From the cell containing the given text, extract its center point as (x, y) coordinate. 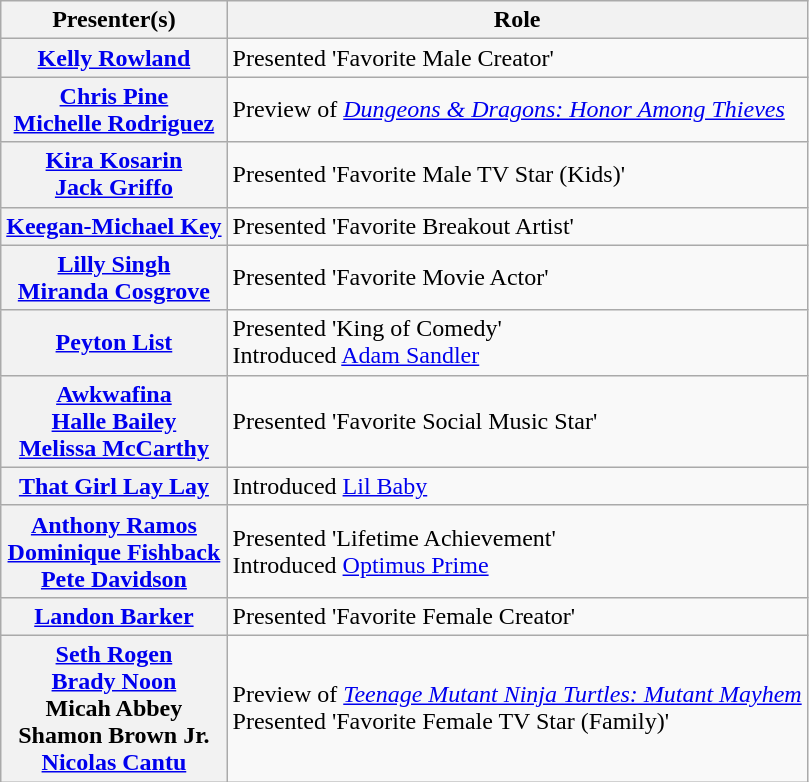
Presented 'Favorite Male TV Star (Kids)' (517, 174)
Presented 'Favorite Female Creator' (517, 616)
Presented 'Lifetime Achievement'Introduced Optimus Prime (517, 551)
That Girl Lay Lay (114, 486)
Presented 'Favorite Breakout Artist' (517, 226)
Preview of Teenage Mutant Ninja Turtles: Mutant MayhemPresented 'Favorite Female TV Star (Family)' (517, 708)
Kira KosarinJack Griffo (114, 174)
AwkwafinaHalle BaileyMelissa McCarthy (114, 421)
Lilly SinghMiranda Cosgrove (114, 278)
Kelly Rowland (114, 58)
Presented 'Favorite Social Music Star' (517, 421)
Keegan-Michael Key (114, 226)
Introduced Lil Baby (517, 486)
Presenter(s) (114, 20)
Peyton List (114, 342)
Seth RogenBrady NoonMicah AbbeyShamon Brown Jr.Nicolas Cantu (114, 708)
Presented 'Favorite Male Creator' (517, 58)
Preview of Dungeons & Dragons: Honor Among Thieves (517, 110)
Presented 'King of Comedy'Introduced Adam Sandler (517, 342)
Presented 'Favorite Movie Actor' (517, 278)
Landon Barker (114, 616)
Role (517, 20)
Anthony RamosDominique FishbackPete Davidson (114, 551)
Chris PineMichelle Rodriguez (114, 110)
